Scan for the cell matching the given text and deliver its (x, y) coordinate at center. 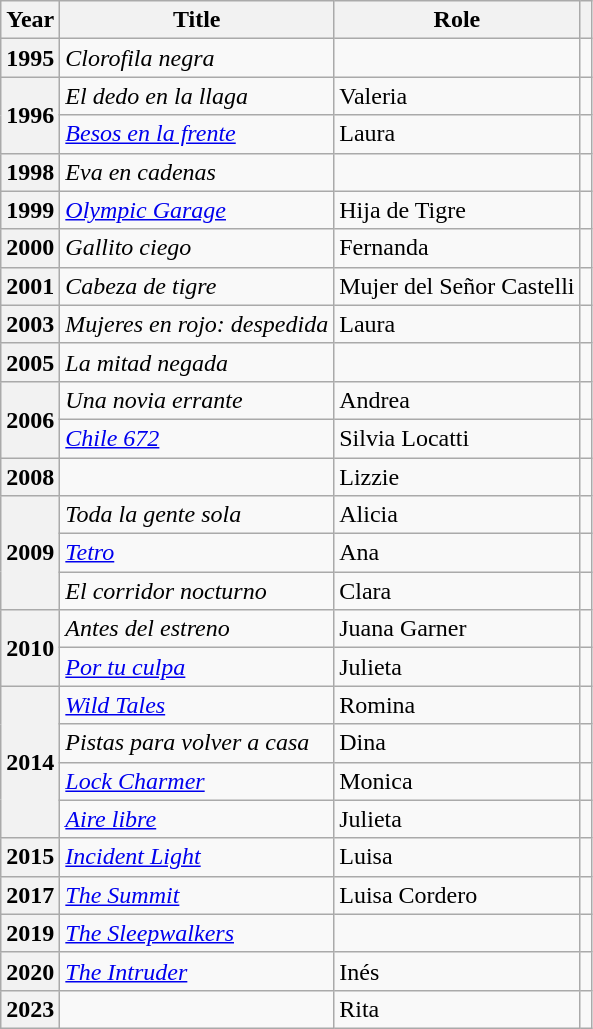
The Intruder (197, 971)
Clorofila negra (197, 58)
Mujeres en rojo: despedida (197, 324)
Aire libre (197, 819)
2023 (30, 1009)
Chile 672 (197, 438)
Juana Garner (457, 629)
Wild Tales (197, 705)
2006 (30, 419)
Valeria (457, 96)
Besos en la frente (197, 134)
Por tu culpa (197, 667)
Olympic Garage (197, 210)
La mitad negada (197, 362)
Antes del estreno (197, 629)
Cabeza de tigre (197, 286)
2020 (30, 971)
El dedo en la llaga (197, 96)
1998 (30, 172)
Luisa (457, 857)
1996 (30, 115)
Year (30, 20)
Monica (457, 781)
Lock Charmer (197, 781)
2019 (30, 933)
Silvia Locatti (457, 438)
Fernanda (457, 248)
Gallito ciego (197, 248)
2005 (30, 362)
Eva en cadenas (197, 172)
2015 (30, 857)
Una novia errante (197, 400)
Clara (457, 591)
2000 (30, 248)
Alicia (457, 515)
Incident Light (197, 857)
Andrea (457, 400)
Romina (457, 705)
Toda la gente sola (197, 515)
1995 (30, 58)
2017 (30, 895)
1999 (30, 210)
Title (197, 20)
Mujer del Señor Castelli (457, 286)
The Sleepwalkers (197, 933)
Role (457, 20)
2010 (30, 648)
Dina (457, 743)
The Summit (197, 895)
Luisa Cordero (457, 895)
2003 (30, 324)
Ana (457, 553)
Pistas para volver a casa (197, 743)
2009 (30, 553)
Tetro (197, 553)
2014 (30, 762)
Lizzie (457, 477)
El corridor nocturno (197, 591)
Rita (457, 1009)
2001 (30, 286)
Hija de Tigre (457, 210)
2008 (30, 477)
Inés (457, 971)
